Return the [X, Y] coordinate for the center point of the cell that contains the specified text.  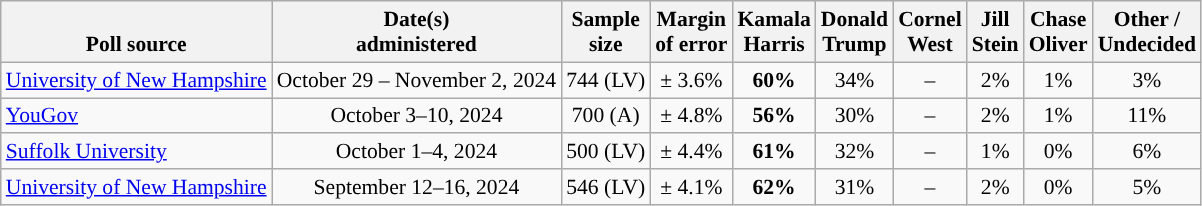
Marginof error [691, 32]
CornelWest [930, 32]
61% [774, 152]
± 4.8% [691, 116]
DonaldTrump [854, 32]
744 (LV) [606, 80]
± 3.6% [691, 80]
5% [1147, 187]
Samplesize [606, 32]
500 (LV) [606, 152]
ChaseOliver [1058, 32]
KamalaHarris [774, 32]
546 (LV) [606, 187]
30% [854, 116]
Other /Undecided [1147, 32]
62% [774, 187]
60% [774, 80]
± 4.1% [691, 187]
Poll source [136, 32]
October 3–10, 2024 [417, 116]
56% [774, 116]
6% [1147, 152]
± 4.4% [691, 152]
September 12–16, 2024 [417, 187]
11% [1147, 116]
700 (A) [606, 116]
October 29 – November 2, 2024 [417, 80]
JillStein [996, 32]
October 1–4, 2024 [417, 152]
32% [854, 152]
31% [854, 187]
Date(s)administered [417, 32]
3% [1147, 80]
Suffolk University [136, 152]
YouGov [136, 116]
34% [854, 80]
